Determine the [x, y] coordinate at the center of the cell enclosing the given text.  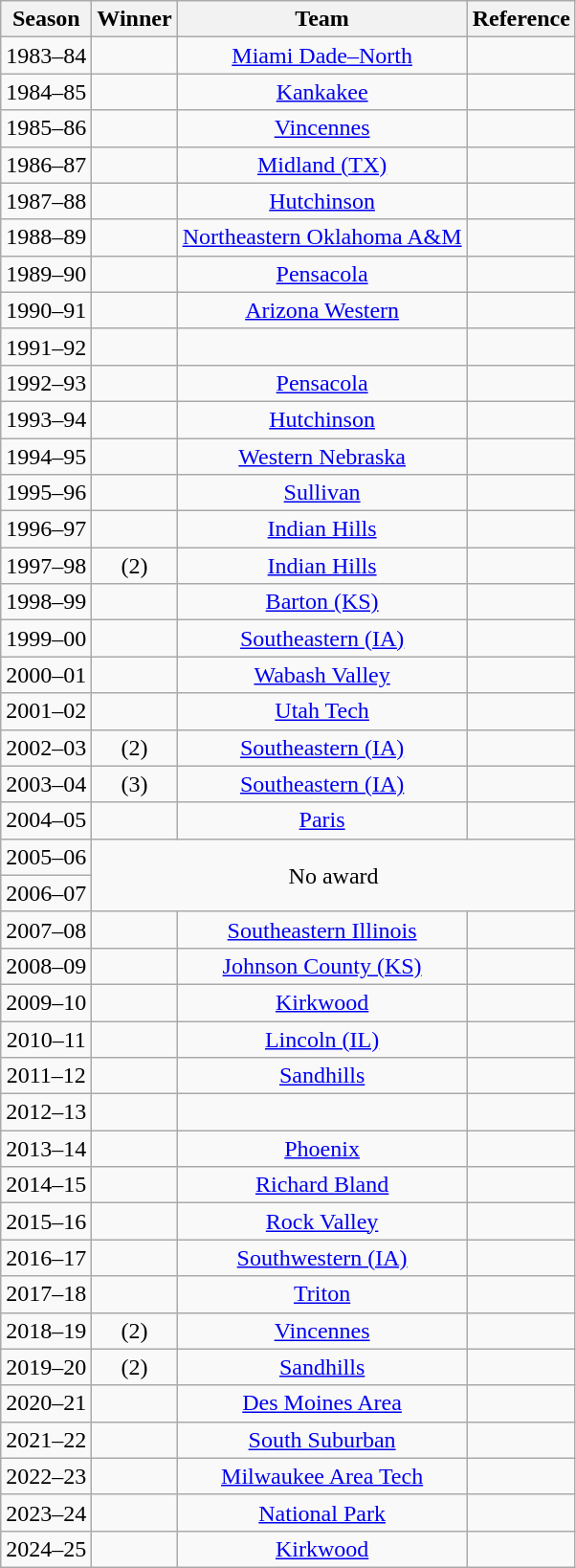
1996–97 [46, 529]
2004–05 [46, 820]
1993–94 [46, 419]
2016–17 [46, 1258]
2017–18 [46, 1294]
2013–14 [46, 1149]
2006–07 [46, 893]
2008–09 [46, 966]
Reference [521, 19]
Paris [321, 820]
2005–06 [46, 857]
Utah Tech [321, 711]
Kankakee [321, 92]
2015–16 [46, 1221]
1995–96 [46, 493]
2001–02 [46, 711]
2018–19 [46, 1331]
Miami Dade–North [321, 56]
2014–15 [46, 1185]
Milwaukee Area Tech [321, 1476]
2020–21 [46, 1403]
Barton (KS) [321, 602]
Winner [134, 19]
Phoenix [321, 1149]
Lincoln (IL) [321, 1039]
1991–92 [46, 347]
2010–11 [46, 1039]
Northeastern Oklahoma A&M [321, 237]
South Suburban [321, 1440]
National Park [321, 1512]
Triton [321, 1294]
1999–00 [46, 638]
1988–89 [46, 237]
Southeastern Illinois [321, 930]
2022–23 [46, 1476]
Southwestern (IA) [321, 1258]
1994–95 [46, 457]
Johnson County (KS) [321, 966]
2003–04 [46, 784]
1992–93 [46, 383]
2023–24 [46, 1512]
2024–25 [46, 1549]
2012–13 [46, 1112]
1990–91 [46, 310]
1989–90 [46, 274]
1983–84 [46, 56]
2011–12 [46, 1076]
Des Moines Area [321, 1403]
2007–08 [46, 930]
1985–86 [46, 128]
1997–98 [46, 566]
Richard Bland [321, 1185]
Midland (TX) [321, 165]
1986–87 [46, 165]
(3) [134, 784]
Sullivan [321, 493]
1987–88 [46, 201]
Season [46, 19]
No award [334, 875]
2000–01 [46, 675]
1998–99 [46, 602]
Western Nebraska [321, 457]
Arizona Western [321, 310]
Rock Valley [321, 1221]
Wabash Valley [321, 675]
1984–85 [46, 92]
Team [321, 19]
2009–10 [46, 1002]
2021–22 [46, 1440]
2002–03 [46, 748]
2019–20 [46, 1367]
